From the cell containing the given text, extract its center point as (X, Y) coordinate. 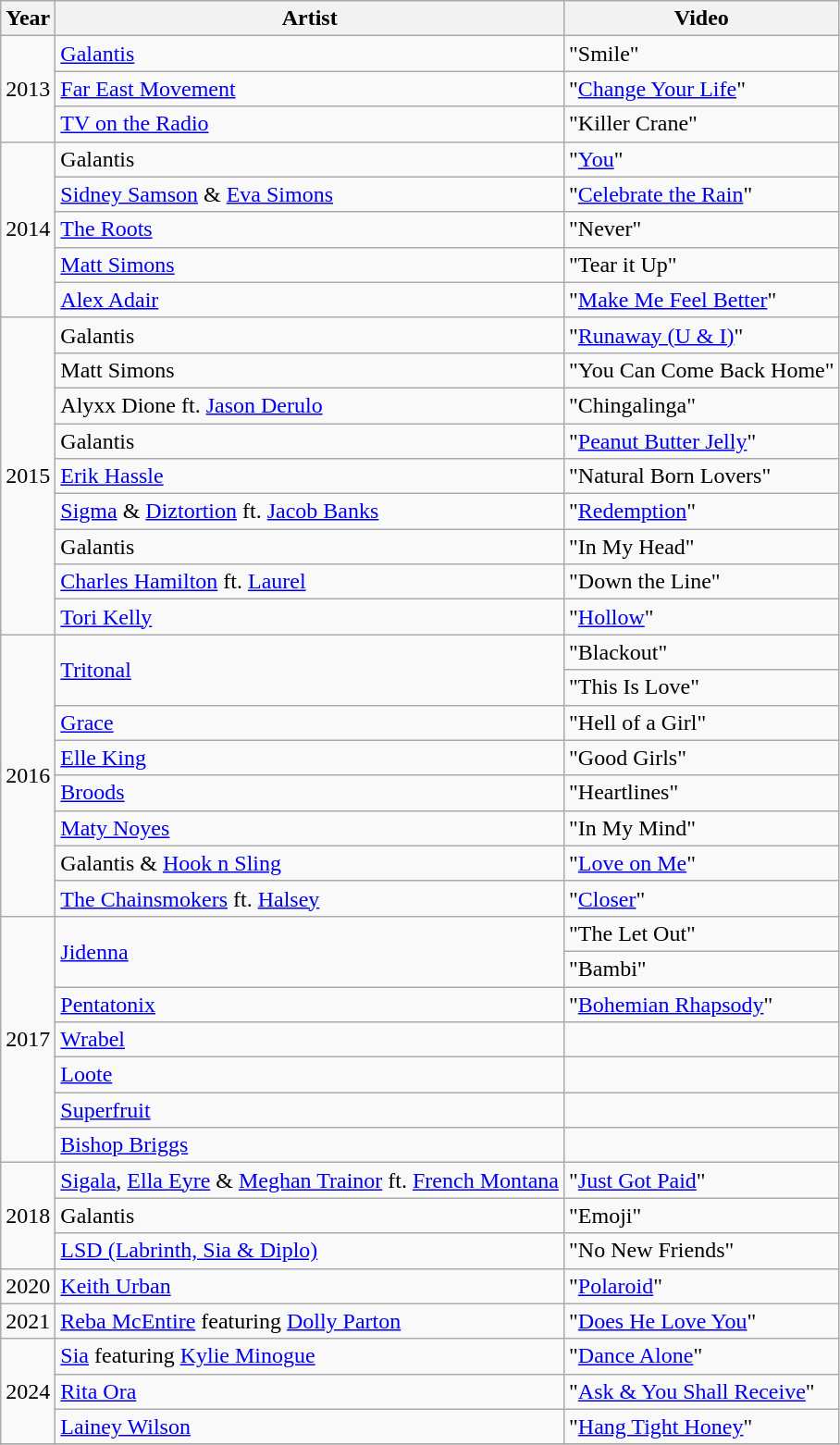
"Blackout" (701, 652)
Reba McEntire featuring Dolly Parton (310, 1321)
Charles Hamilton ft. Laurel (310, 582)
"Change Your Life" (701, 89)
"Redemption" (701, 512)
2018 (28, 1216)
Tritonal (310, 670)
"Runaway (U & I)" (701, 335)
Grace (310, 722)
"Heartlines" (701, 793)
Lainey Wilson (310, 1426)
"Dance Alone" (701, 1356)
2016 (28, 775)
Wrabel (310, 1040)
"Killer Crane" (701, 124)
Broods (310, 793)
"In My Head" (701, 547)
"Chingalinga" (701, 405)
Rita Ora (310, 1391)
Sidney Samson & Eva Simons (310, 194)
"You" (701, 159)
"Does He Love You" (701, 1321)
"Smile" (701, 54)
2020 (28, 1286)
Maty Noyes (310, 828)
"Hollow" (701, 617)
"Never" (701, 229)
"Down the Line" (701, 582)
The Roots (310, 229)
"Celebrate the Rain" (701, 194)
Far East Movement (310, 89)
"No New Friends" (701, 1251)
"Ask & You Shall Receive" (701, 1391)
Alyxx Dione ft. Jason Derulo (310, 405)
The Chainsmokers ft. Halsey (310, 898)
Erik Hassle (310, 476)
"The Let Out" (701, 933)
"Emoji" (701, 1216)
Elle King (310, 758)
2017 (28, 1039)
2015 (28, 475)
"You Can Come Back Home" (701, 370)
"Peanut Butter Jelly" (701, 441)
Tori Kelly (310, 617)
"Hang Tight Honey" (701, 1426)
Video (701, 19)
"Natural Born Lovers" (701, 476)
"Hell of a Girl" (701, 722)
Sigma & Diztortion ft. Jacob Banks (310, 512)
TV on the Radio (310, 124)
2014 (28, 229)
"Love on Me" (701, 863)
Artist (310, 19)
2021 (28, 1321)
2024 (28, 1391)
"Just Got Paid" (701, 1180)
Alex Adair (310, 300)
Loote (310, 1075)
"Polaroid" (701, 1286)
Year (28, 19)
"This Is Love" (701, 687)
Sia featuring Kylie Minogue (310, 1356)
Keith Urban (310, 1286)
"Bohemian Rhapsody" (701, 1004)
Bishop Briggs (310, 1145)
"Good Girls" (701, 758)
Pentatonix (310, 1004)
"Tear it Up" (701, 265)
Sigala, Ella Eyre & Meghan Trainor ft. French Montana (310, 1180)
"Make Me Feel Better" (701, 300)
"Closer" (701, 898)
LSD (Labrinth, Sia & Diplo) (310, 1251)
2013 (28, 89)
Jidenna (310, 951)
Galantis & Hook n Sling (310, 863)
Superfruit (310, 1110)
"Bambi" (701, 969)
"In My Mind" (701, 828)
